From the cell containing the given text, extract its center point as [x, y] coordinate. 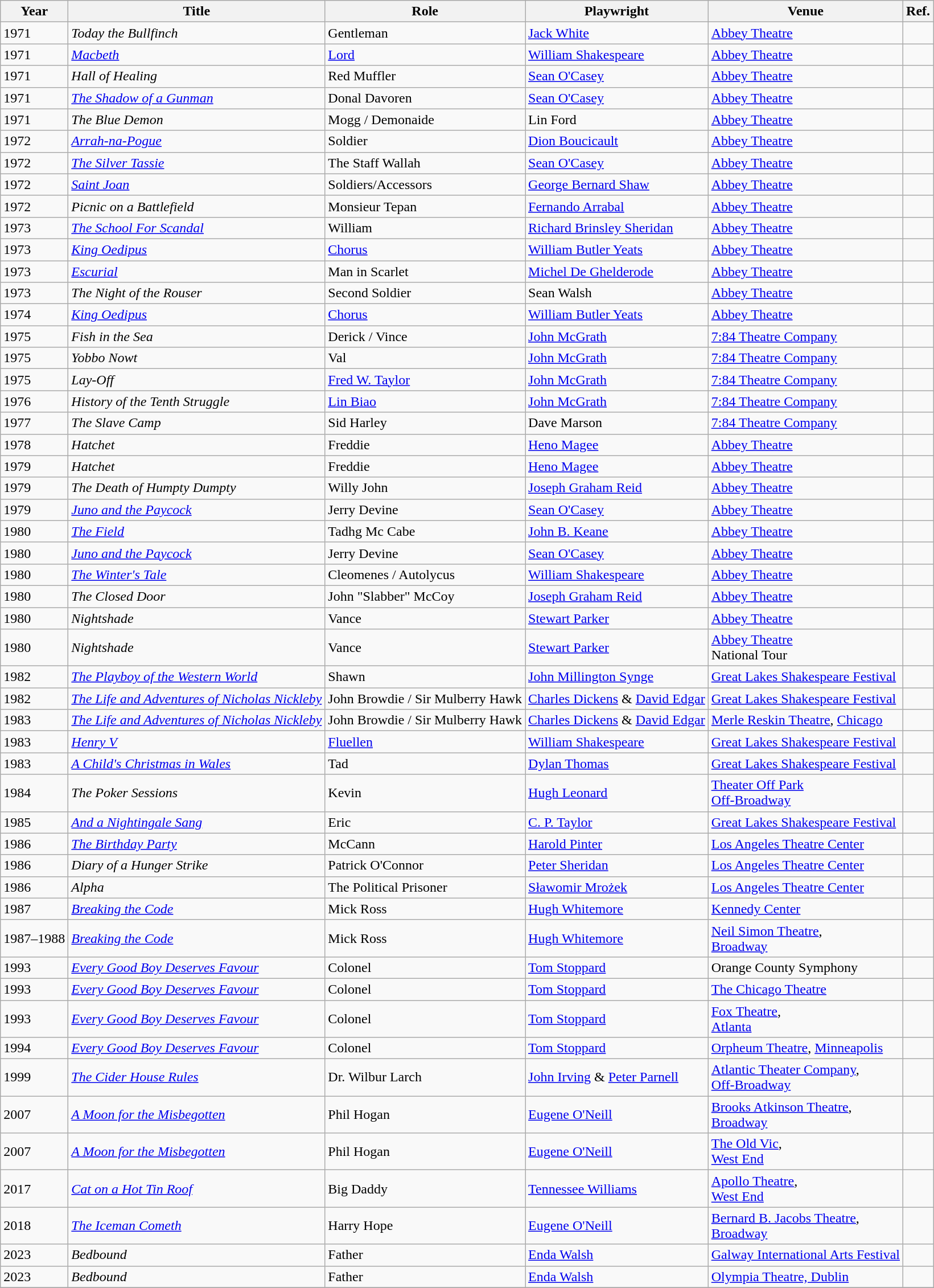
1987 [34, 909]
Soldiers/Accessors [425, 184]
Dylan Thomas [617, 764]
Galway International Arts Festival [805, 1255]
The Field [197, 531]
Lin Ford [617, 120]
Sid Harley [425, 423]
Mogg / Demonaide [425, 120]
Merle Reskin Theatre, Chicago [805, 720]
Fernando Arrabal [617, 206]
Kennedy Center [805, 909]
Bernard B. Jacobs Theatre, Broadway [805, 1225]
The Winter's Tale [197, 575]
John Irving & Peter Parnell [617, 1077]
Willy John [425, 488]
1987–1988 [34, 938]
Apollo Theatre, West End [805, 1189]
1984 [34, 793]
2018 [34, 1225]
Jack White [617, 33]
Venue [805, 11]
Second Soldier [425, 293]
Soldier [425, 141]
Alpha [197, 887]
Patrick O'Connor [425, 865]
George Bernard Shaw [617, 184]
Harold Pinter [617, 844]
The Birthday Party [197, 844]
Orange County Symphony [805, 967]
The Chicago Theatre [805, 989]
Fish in the Sea [197, 337]
Diary of a Hunger Strike [197, 865]
1999 [34, 1077]
2017 [34, 1189]
John "Slabber" McCoy [425, 596]
The Old Vic, West End [805, 1151]
1976 [34, 401]
Saint Joan [197, 184]
Fluellen [425, 742]
Orpheum Theatre, Minneapolis [805, 1048]
Dion Boucicault [617, 141]
Lay-Off [197, 380]
The Night of the Rouser [197, 293]
1994 [34, 1048]
The School For Scandal [197, 228]
Gentleman [425, 33]
Man in Scarlet [425, 272]
1974 [34, 315]
Year [34, 11]
Tennessee Williams [617, 1189]
Val [425, 358]
Richard Brinsley Sheridan [617, 228]
Derick / Vince [425, 337]
Sean Walsh [617, 293]
Theater Off Park Off-Broadway [805, 793]
The Staff Wallah [425, 163]
Hall of Healing [197, 76]
The Silver Tassie [197, 163]
Arrah-na-Pogue [197, 141]
John Millington Synge [617, 677]
Sławomir Mrożek [617, 887]
Tadhg Mc Cabe [425, 531]
The Political Prisoner [425, 887]
Cat on a Hot Tin Roof [197, 1189]
Escurial [197, 272]
Hugh Leonard [617, 793]
The Blue Demon [197, 120]
Brooks Atkinson Theatre, Broadway [805, 1115]
Shawn [425, 677]
Red Muffler [425, 76]
Lin Biao [425, 401]
The Death of Humpty Dumpty [197, 488]
The Shadow of a Gunman [197, 98]
Fred W. Taylor [425, 380]
Donal Davoren [425, 98]
Fox Theatre, Atlanta [805, 1018]
And a Nightingale Sang [197, 822]
Monsieur Tepan [425, 206]
Role [425, 11]
Ref. [919, 11]
Cleomenes / Autolycus [425, 575]
A Child's Christmas in Wales [197, 764]
Dave Marson [617, 423]
The Closed Door [197, 596]
Big Daddy [425, 1189]
Eric [425, 822]
Abbey Theatre National Tour [805, 648]
Michel De Ghelderode [617, 272]
1985 [34, 822]
Lord [425, 55]
Kevin [425, 793]
Today the Bullfinch [197, 33]
Picnic on a Battlefield [197, 206]
McCann [425, 844]
The Slave Camp [197, 423]
Macbeth [197, 55]
Tad [425, 764]
Yobbo Nowt [197, 358]
Title [197, 11]
1977 [34, 423]
The Cider House Rules [197, 1077]
Peter Sheridan [617, 865]
Olympia Theatre, Dublin [805, 1277]
Dr. Wilbur Larch [425, 1077]
The Iceman Cometh [197, 1225]
1978 [34, 445]
Playwright [617, 11]
William [425, 228]
The Playboy of the Western World [197, 677]
Atlantic Theater Company, Off-Broadway [805, 1077]
John B. Keane [617, 531]
C. P. Taylor [617, 822]
The Poker Sessions [197, 793]
History of the Tenth Struggle [197, 401]
Harry Hope [425, 1225]
Henry V [197, 742]
Neil Simon Theatre, Broadway [805, 938]
